Search for the cell housing the specified text and yield its [x, y] center coordinate. 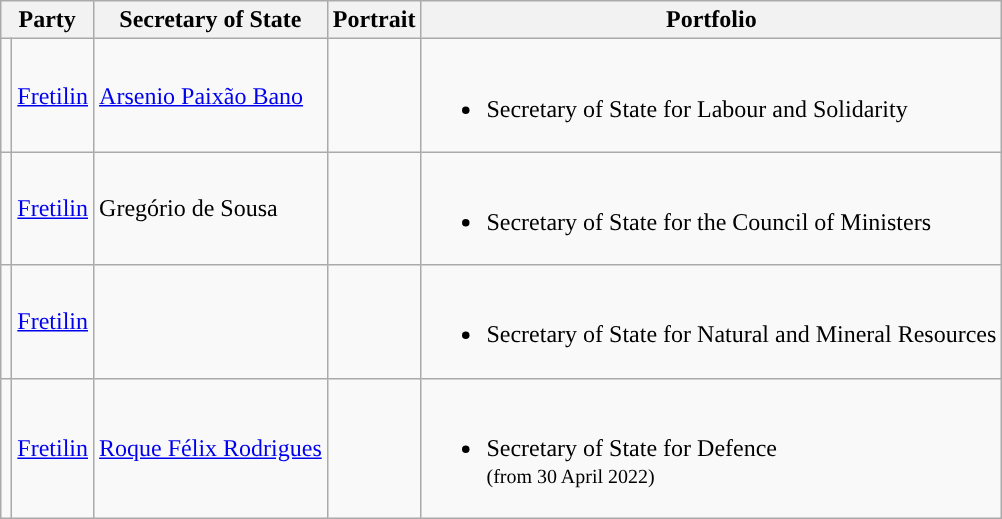
Roque Félix Rodrigues [211, 448]
Party [48, 20]
Secretary of State for Defence(from 30 April 2022) [712, 448]
Portfolio [712, 20]
Secretary of State [211, 20]
Portrait [374, 20]
Secretary of State for Labour and Solidarity [712, 96]
Gregório de Sousa [211, 208]
Secretary of State for Natural and Mineral Resources [712, 322]
Arsenio Paixão Bano [211, 96]
Secretary of State for the Council of Ministers [712, 208]
